Capture the cell that displays the provided text and extract its [x, y] central coordinate. 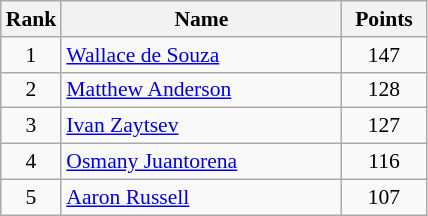
Matthew Anderson [201, 90]
116 [384, 162]
147 [384, 55]
2 [32, 90]
127 [384, 126]
5 [32, 197]
Aaron Russell [201, 197]
1 [32, 55]
Osmany Juantorena [201, 162]
4 [32, 162]
Name [201, 19]
128 [384, 90]
Ivan Zaytsev [201, 126]
107 [384, 197]
Wallace de Souza [201, 55]
Rank [32, 19]
Points [384, 19]
3 [32, 126]
